Identify which cell holds the provided text, then report its [x, y] central coordinate. 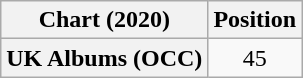
UK Albums (OCC) [104, 58]
45 [255, 58]
Position [255, 20]
Chart (2020) [104, 20]
